Determine the [x, y] coordinate at the center of the cell enclosing the given text.  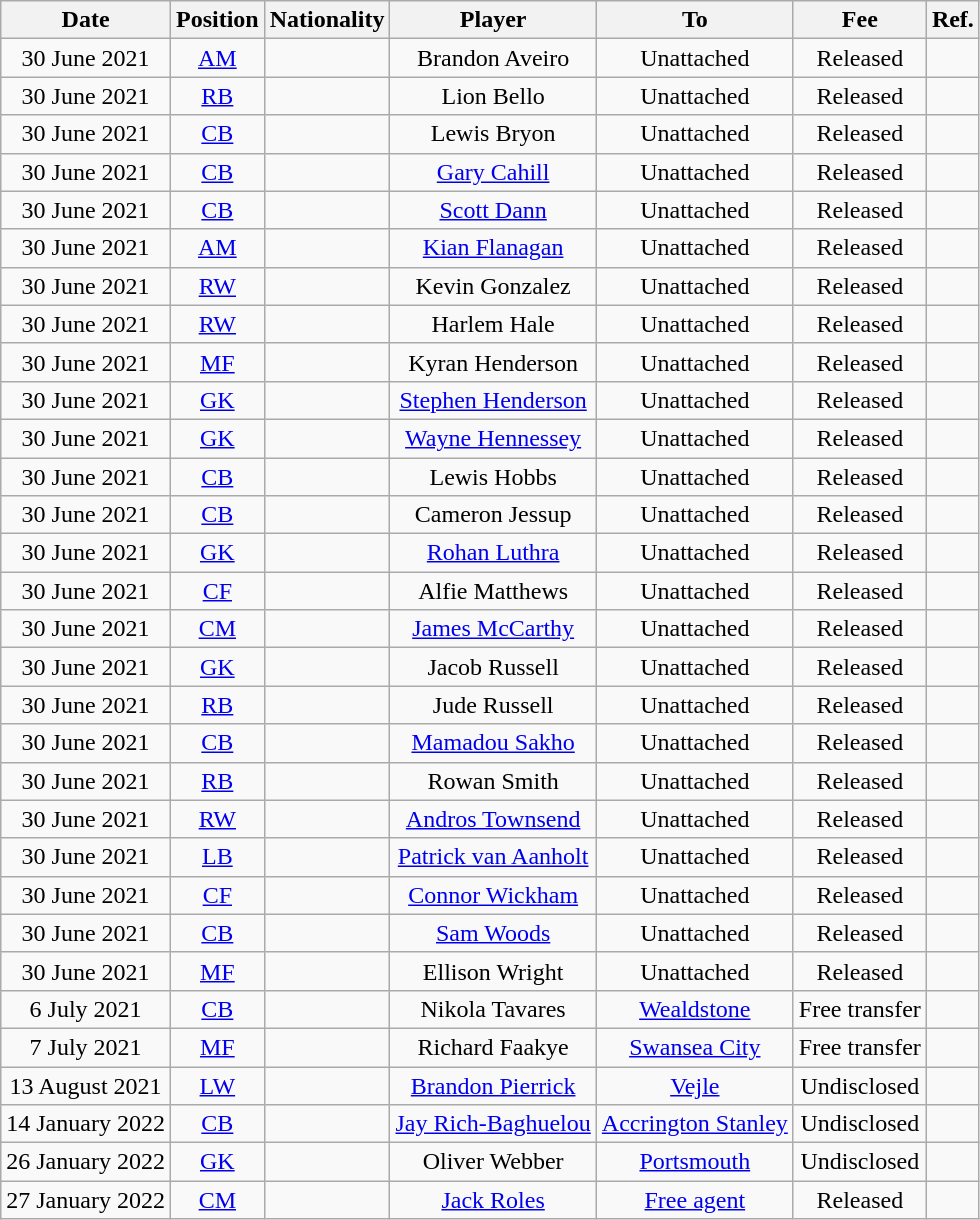
Sam Woods [493, 933]
Connor Wickham [493, 895]
Jay Rich-Baghuelou [493, 1124]
Ref. [952, 20]
Lewis Hobbs [493, 477]
LW [217, 1085]
Patrick van Aanholt [493, 857]
Portsmouth [694, 1162]
Jack Roles [493, 1200]
Accrington Stanley [694, 1124]
Mamadou Sakho [493, 743]
LB [217, 857]
13 August 2021 [86, 1085]
Scott Dann [493, 210]
14 January 2022 [86, 1124]
Oliver Webber [493, 1162]
Lion Bello [493, 96]
Swansea City [694, 1047]
Kian Flanagan [493, 248]
James McCarthy [493, 629]
Player [493, 20]
Fee [860, 20]
Gary Cahill [493, 172]
Jacob Russell [493, 667]
Free agent [694, 1200]
Wealdstone [694, 1009]
Nikola Tavares [493, 1009]
Brandon Aveiro [493, 58]
To [694, 20]
Position [217, 20]
Cameron Jessup [493, 515]
Rohan Luthra [493, 553]
Ellison Wright [493, 971]
Kyran Henderson [493, 362]
Richard Faakye [493, 1047]
Andros Townsend [493, 819]
Kevin Gonzalez [493, 286]
Harlem Hale [493, 324]
Date [86, 20]
Lewis Bryon [493, 134]
Alfie Matthews [493, 591]
Wayne Hennessey [493, 438]
Rowan Smith [493, 781]
27 January 2022 [86, 1200]
Jude Russell [493, 705]
Brandon Pierrick [493, 1085]
Stephen Henderson [493, 400]
7 July 2021 [86, 1047]
Vejle [694, 1085]
26 January 2022 [86, 1162]
Nationality [327, 20]
6 July 2021 [86, 1009]
